From the cell containing the given text, extract its center point as (X, Y) coordinate. 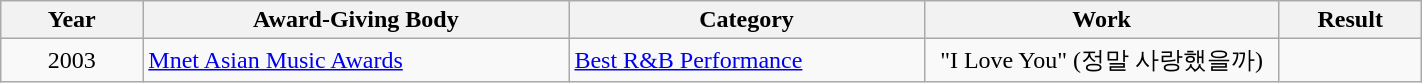
Work (1102, 20)
2003 (72, 60)
Best R&B Performance (746, 60)
Award-Giving Body (356, 20)
"I Love You" (정말 사랑했을까) (1102, 60)
Year (72, 20)
Result (1350, 20)
Mnet Asian Music Awards (356, 60)
Category (746, 20)
